Search for the cell housing the specified text and yield its (x, y) center coordinate. 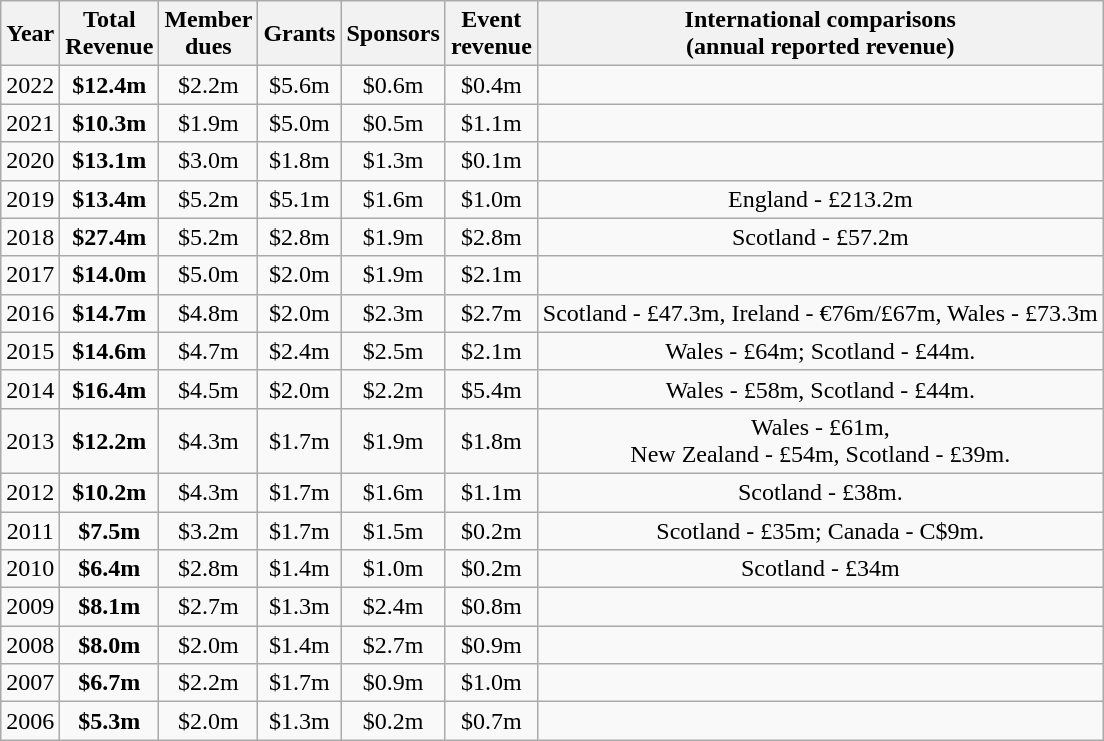
2018 (30, 237)
2013 (30, 440)
$4.7m (208, 351)
Event revenue (491, 34)
2009 (30, 607)
2006 (30, 721)
$5.6m (300, 85)
2011 (30, 531)
$0.1m (491, 161)
$0.8m (491, 607)
2007 (30, 683)
Scotland - £38m. (820, 492)
$4.5m (208, 389)
2010 (30, 569)
Member dues (208, 34)
$13.1m (110, 161)
International comparisons (annual reported revenue) (820, 34)
$14.0m (110, 275)
Wales - £64m; Scotland - £44m. (820, 351)
Wales - £61m,New Zealand - £54m, Scotland - £39m. (820, 440)
$6.4m (110, 569)
2014 (30, 389)
Scotland - £47.3m, Ireland - €76m/£67m, Wales - £73.3m (820, 313)
$0.4m (491, 85)
England - £213.2m (820, 199)
$0.6m (393, 85)
$0.7m (491, 721)
Year (30, 34)
2022 (30, 85)
$3.0m (208, 161)
Scotland - £57.2m (820, 237)
$12.4m (110, 85)
$27.4m (110, 237)
Sponsors (393, 34)
2019 (30, 199)
2021 (30, 123)
2020 (30, 161)
$13.4m (110, 199)
$5.4m (491, 389)
$6.7m (110, 683)
$0.5m (393, 123)
2012 (30, 492)
$7.5m (110, 531)
$5.1m (300, 199)
$2.3m (393, 313)
Grants (300, 34)
$3.2m (208, 531)
$5.3m (110, 721)
$1.5m (393, 531)
2008 (30, 645)
$8.1m (110, 607)
2017 (30, 275)
$14.6m (110, 351)
Scotland - £34m (820, 569)
$2.5m (393, 351)
Scotland - £35m; Canada - C$9m. (820, 531)
Wales - £58m, Scotland - £44m. (820, 389)
2016 (30, 313)
$16.4m (110, 389)
$8.0m (110, 645)
Total Revenue (110, 34)
$14.7m (110, 313)
$4.8m (208, 313)
2015 (30, 351)
$10.2m (110, 492)
$12.2m (110, 440)
$10.3m (110, 123)
